For the text-containing cell, return its midpoint in (x, y) coordinate format. 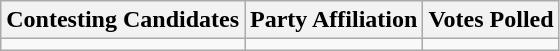
Party Affiliation (334, 20)
Votes Polled (491, 20)
Contesting Candidates (123, 20)
